Return (X, Y) of the center of cell containing provided text 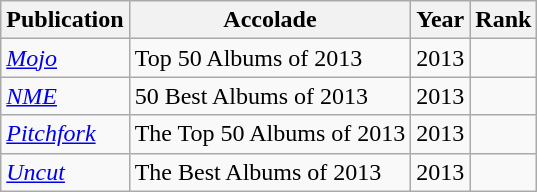
Year (440, 20)
The Best Albums of 2013 (270, 172)
Uncut (65, 172)
Accolade (270, 20)
Top 50 Albums of 2013 (270, 58)
Pitchfork (65, 134)
NME (65, 96)
50 Best Albums of 2013 (270, 96)
Mojo (65, 58)
Publication (65, 20)
The Top 50 Albums of 2013 (270, 134)
Rank (504, 20)
